Output the (x, y) coordinate of the center of the cell containing the given text.  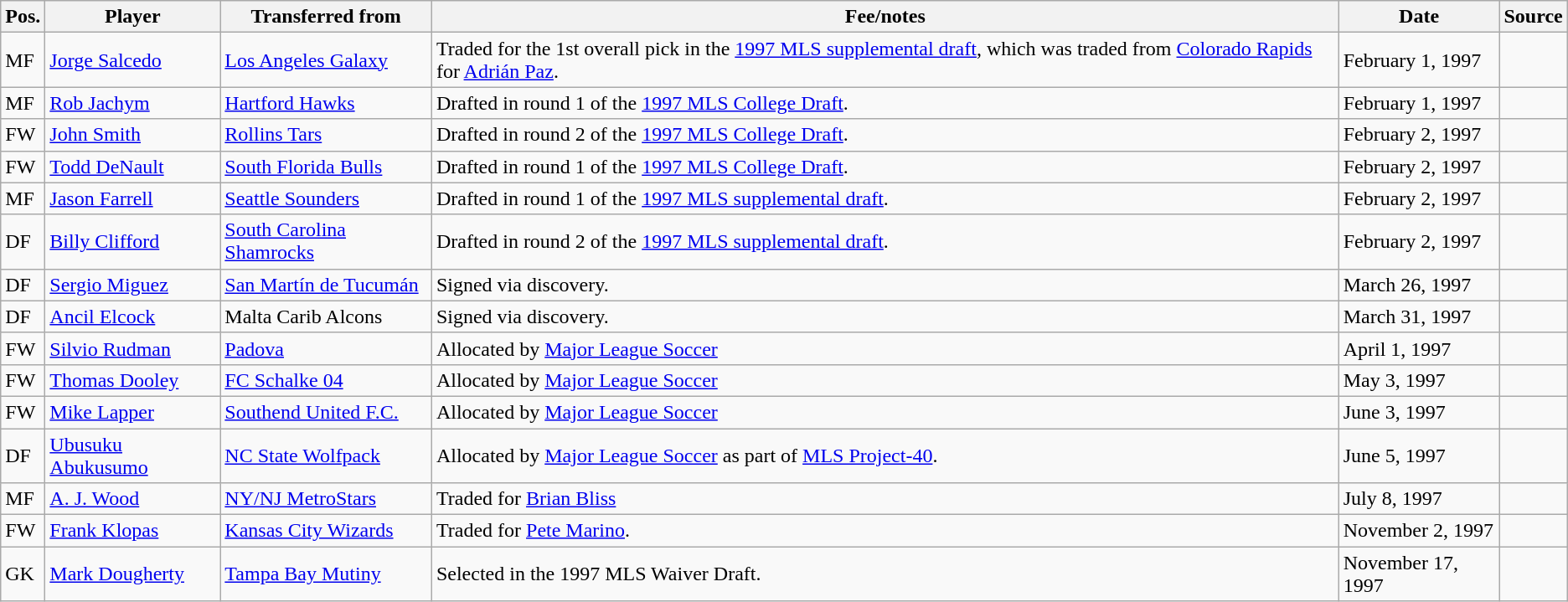
NY/NJ MetroStars (327, 499)
Fee/notes (885, 17)
November 17, 1997 (1419, 574)
Traded for Pete Marino. (885, 531)
Player (132, 17)
March 31, 1997 (1419, 316)
Los Angeles Galaxy (327, 60)
July 8, 1997 (1419, 499)
South Florida Bulls (327, 167)
Pos. (23, 17)
South Carolina Shamrocks (327, 241)
May 3, 1997 (1419, 380)
John Smith (132, 135)
Allocated by Major League Soccer as part of MLS Project-40. (885, 455)
Drafted in round 1 of the 1997 MLS supplemental draft. (885, 198)
Padova (327, 348)
Billy Clifford (132, 241)
November 2, 1997 (1419, 531)
Ubusuku Abukusumo (132, 455)
Tampa Bay Mutiny (327, 574)
Kansas City Wizards (327, 531)
Southend United F.C. (327, 412)
June 5, 1997 (1419, 455)
Todd DeNault (132, 167)
Date (1419, 17)
Malta Carib Alcons (327, 316)
NC State Wolfpack (327, 455)
FC Schalke 04 (327, 380)
Seattle Sounders (327, 198)
Rollins Tars (327, 135)
Selected in the 1997 MLS Waiver Draft. (885, 574)
Traded for Brian Bliss (885, 499)
Sergio Miguez (132, 285)
A. J. Wood (132, 499)
San Martín de Tucumán (327, 285)
Traded for the 1st overall pick in the 1997 MLS supplemental draft, which was traded from Colorado Rapids for Adrián Paz. (885, 60)
Source (1533, 17)
Mark Dougherty (132, 574)
Ancil Elcock (132, 316)
April 1, 1997 (1419, 348)
Jorge Salcedo (132, 60)
GK (23, 574)
Drafted in round 2 of the 1997 MLS supplemental draft. (885, 241)
Drafted in round 2 of the 1997 MLS College Draft. (885, 135)
Frank Klopas (132, 531)
June 3, 1997 (1419, 412)
Rob Jachym (132, 103)
Transferred from (327, 17)
Silvio Rudman (132, 348)
March 26, 1997 (1419, 285)
Hartford Hawks (327, 103)
Thomas Dooley (132, 380)
Mike Lapper (132, 412)
Jason Farrell (132, 198)
